Locate the cell with the specified text and output its [x, y] center coordinate. 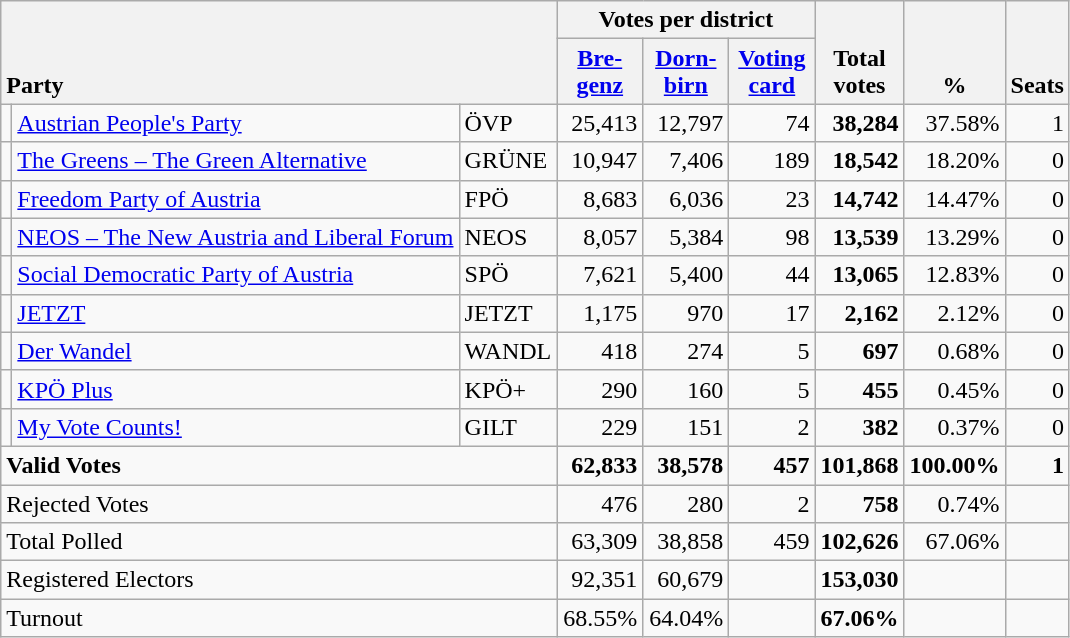
KPÖ+ [508, 389]
6,036 [686, 199]
7,406 [686, 161]
2.12% [954, 313]
38,284 [860, 123]
74 [772, 123]
68.55% [600, 618]
697 [860, 351]
The Greens – The Green Alternative [236, 161]
Freedom Party of Austria [236, 199]
274 [686, 351]
Votingcard [772, 72]
98 [772, 237]
Seats [1037, 52]
10,947 [600, 161]
60,679 [686, 580]
63,309 [600, 542]
92,351 [600, 580]
0.68% [954, 351]
Votes per district [686, 20]
280 [686, 503]
229 [600, 427]
37.58% [954, 123]
GRÜNE [508, 161]
12.83% [954, 275]
7,621 [600, 275]
62,833 [600, 465]
101,868 [860, 465]
KPÖ Plus [236, 389]
290 [600, 389]
Der Wandel [236, 351]
0.37% [954, 427]
5,400 [686, 275]
Rejected Votes [279, 503]
8,683 [600, 199]
382 [860, 427]
Registered Electors [279, 580]
1,175 [600, 313]
476 [600, 503]
14.47% [954, 199]
18.20% [954, 161]
WANDL [508, 351]
64.04% [686, 618]
NEOS [508, 237]
455 [860, 389]
151 [686, 427]
SPÖ [508, 275]
25,413 [600, 123]
FPÖ [508, 199]
457 [772, 465]
44 [772, 275]
Totalvotes [860, 52]
Dorn-birn [686, 72]
18,542 [860, 161]
160 [686, 389]
970 [686, 313]
38,578 [686, 465]
13,539 [860, 237]
ÖVP [508, 123]
2,162 [860, 313]
0.74% [954, 503]
102,626 [860, 542]
14,742 [860, 199]
758 [860, 503]
459 [772, 542]
Social Democratic Party of Austria [236, 275]
NEOS – The New Austria and Liberal Forum [236, 237]
Valid Votes [279, 465]
5,384 [686, 237]
17 [772, 313]
13.29% [954, 237]
23 [772, 199]
Austrian People's Party [236, 123]
Turnout [279, 618]
189 [772, 161]
12,797 [686, 123]
153,030 [860, 580]
38,858 [686, 542]
0.45% [954, 389]
% [954, 52]
My Vote Counts! [236, 427]
GILT [508, 427]
418 [600, 351]
Total Polled [279, 542]
Bre-genz [600, 72]
8,057 [600, 237]
Party [279, 52]
13,065 [860, 275]
100.00% [954, 465]
